Pinpoint the cell where the given text exists, returning its (X, Y) midpoint coordinate. 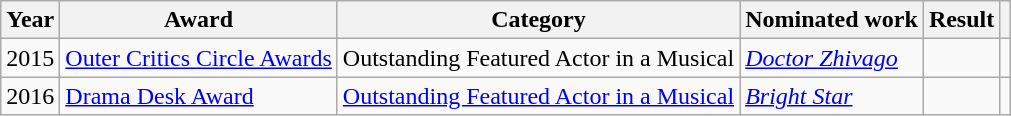
2016 (30, 96)
Doctor Zhivago (832, 58)
Bright Star (832, 96)
Year (30, 20)
Category (538, 20)
Drama Desk Award (198, 96)
Award (198, 20)
Nominated work (832, 20)
Outer Critics Circle Awards (198, 58)
Result (961, 20)
2015 (30, 58)
